Provide the (X, Y) coordinate of the cell's center where the given text is located.  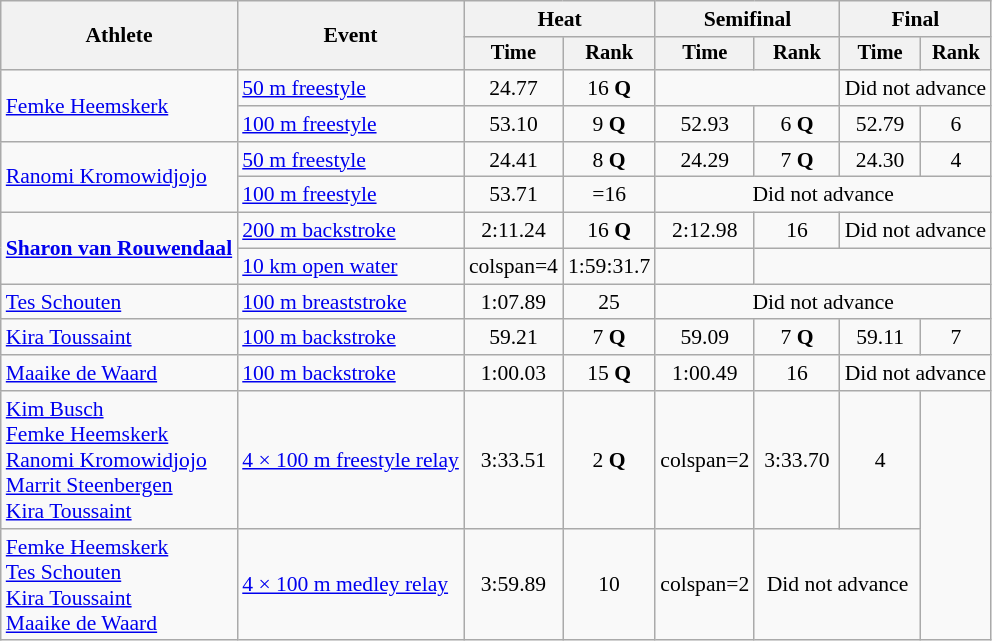
59.11 (880, 338)
Event (350, 36)
6 Q (796, 124)
Ranomi Kromowidjojo (119, 178)
Femke HeemskerkTes SchoutenKira ToussaintMaaike de Waard (119, 585)
24.41 (514, 160)
Kim BuschFemke HeemskerkRanomi KromowidjojoMarrit SteenbergenKira Toussaint (119, 460)
colspan=4 (514, 267)
=16 (609, 195)
24.29 (704, 160)
2 Q (609, 460)
Athlete (119, 36)
24.30 (880, 160)
Final (916, 19)
59.21 (514, 338)
8 Q (609, 160)
Femke Heemskerk (119, 106)
3:33.70 (796, 460)
1:07.89 (514, 302)
53.71 (514, 195)
3:59.89 (514, 585)
24.77 (514, 88)
Maaike de Waard (119, 373)
1:59:31.7 (609, 267)
Sharon van Rouwendaal (119, 248)
Tes Schouten (119, 302)
7 (956, 338)
52.79 (880, 124)
Kira Toussaint (119, 338)
3:33.51 (514, 460)
10 km open water (350, 267)
2:11.24 (514, 231)
10 (609, 585)
15 Q (609, 373)
200 m backstroke (350, 231)
4 × 100 m freestyle relay (350, 460)
Heat (560, 19)
59.09 (704, 338)
6 (956, 124)
53.10 (514, 124)
100 m breaststroke (350, 302)
52.93 (704, 124)
1:00.49 (704, 373)
Semifinal (747, 19)
25 (609, 302)
1:00.03 (514, 373)
4 × 100 m medley relay (350, 585)
2:12.98 (704, 231)
9 Q (609, 124)
